For the text-containing cell, return its midpoint in [X, Y] coordinate format. 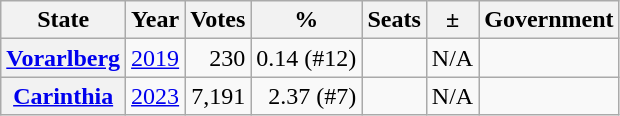
2023 [156, 96]
2019 [156, 58]
Votes [218, 20]
Carinthia [64, 96]
% [306, 20]
230 [218, 58]
7,191 [218, 96]
Seats [394, 20]
2.37 (#7) [306, 96]
State [64, 20]
Government [549, 20]
± [452, 20]
Year [156, 20]
0.14 (#12) [306, 58]
Vorarlberg [64, 58]
